Search for the cell housing the specified text and yield its [x, y] center coordinate. 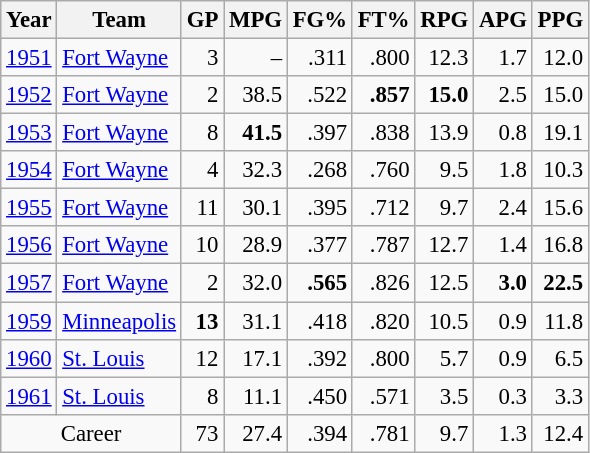
11 [202, 208]
3 [202, 58]
1952 [29, 95]
.522 [320, 95]
1956 [29, 245]
3.5 [444, 396]
.395 [320, 208]
19.1 [560, 133]
.392 [320, 358]
4 [202, 170]
.397 [320, 133]
32.0 [256, 283]
1959 [29, 321]
32.3 [256, 170]
0.8 [504, 133]
1.8 [504, 170]
31.1 [256, 321]
41.5 [256, 133]
.820 [384, 321]
.394 [320, 433]
1955 [29, 208]
.781 [384, 433]
12.3 [444, 58]
28.9 [256, 245]
.565 [320, 283]
13 [202, 321]
.268 [320, 170]
3.0 [504, 283]
0.3 [504, 396]
2.5 [504, 95]
30.1 [256, 208]
1953 [29, 133]
.760 [384, 170]
Minneapolis [119, 321]
12.0 [560, 58]
1960 [29, 358]
1954 [29, 170]
12.5 [444, 283]
5.7 [444, 358]
FG% [320, 20]
9.5 [444, 170]
1961 [29, 396]
17.1 [256, 358]
RPG [444, 20]
10 [202, 245]
2.4 [504, 208]
1.7 [504, 58]
12.4 [560, 433]
10.5 [444, 321]
PPG [560, 20]
.857 [384, 95]
.571 [384, 396]
22.5 [560, 283]
16.8 [560, 245]
MPG [256, 20]
.826 [384, 283]
12 [202, 358]
1957 [29, 283]
GP [202, 20]
12.7 [444, 245]
.787 [384, 245]
Team [119, 20]
.311 [320, 58]
1.3 [504, 433]
11.1 [256, 396]
38.5 [256, 95]
73 [202, 433]
27.4 [256, 433]
.450 [320, 396]
.418 [320, 321]
FT% [384, 20]
11.8 [560, 321]
13.9 [444, 133]
.377 [320, 245]
– [256, 58]
10.3 [560, 170]
Career [92, 433]
APG [504, 20]
3.3 [560, 396]
1.4 [504, 245]
15.6 [560, 208]
Year [29, 20]
.712 [384, 208]
1951 [29, 58]
.838 [384, 133]
6.5 [560, 358]
